Locate the cell with the specified text and output its [x, y] center coordinate. 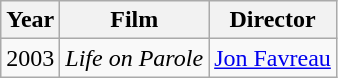
Jon Favreau [273, 58]
Director [273, 20]
Year [30, 20]
Life on Parole [134, 58]
2003 [30, 58]
Film [134, 20]
